For the text-containing cell, return its midpoint in [X, Y] coordinate format. 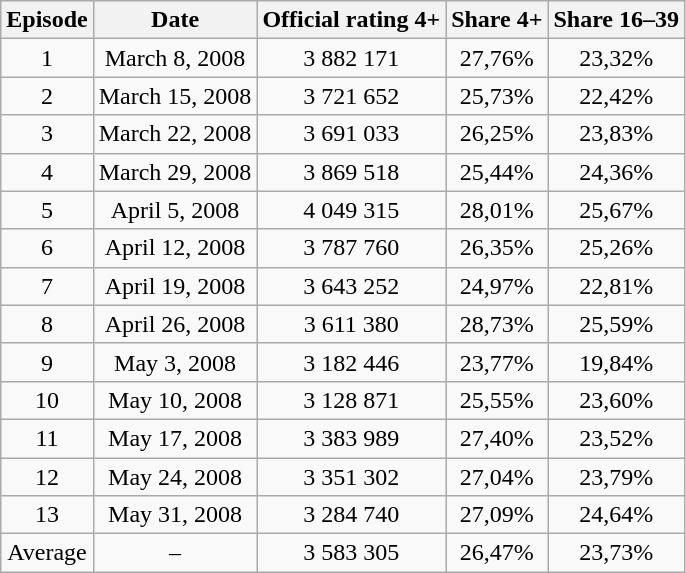
25,44% [497, 172]
23,52% [616, 438]
5 [47, 210]
3 128 871 [352, 400]
Date [175, 20]
6 [47, 248]
26,47% [497, 553]
3 182 446 [352, 362]
April 12, 2008 [175, 248]
Share 16–39 [616, 20]
4 [47, 172]
10 [47, 400]
25,55% [497, 400]
3 882 171 [352, 58]
1 [47, 58]
March 8, 2008 [175, 58]
27,04% [497, 477]
23,73% [616, 553]
May 10, 2008 [175, 400]
23,83% [616, 134]
3 643 252 [352, 286]
3 611 380 [352, 324]
19,84% [616, 362]
May 31, 2008 [175, 515]
26,35% [497, 248]
27,76% [497, 58]
23,60% [616, 400]
22,42% [616, 96]
24,97% [497, 286]
3 869 518 [352, 172]
12 [47, 477]
3 284 740 [352, 515]
May 17, 2008 [175, 438]
March 29, 2008 [175, 172]
Episode [47, 20]
Official rating 4+ [352, 20]
24,36% [616, 172]
April 19, 2008 [175, 286]
3 383 989 [352, 438]
25,26% [616, 248]
26,25% [497, 134]
25,67% [616, 210]
28,01% [497, 210]
8 [47, 324]
– [175, 553]
3 [47, 134]
March 15, 2008 [175, 96]
3 691 033 [352, 134]
3 351 302 [352, 477]
3 787 760 [352, 248]
23,77% [497, 362]
May 24, 2008 [175, 477]
Average [47, 553]
23,79% [616, 477]
May 3, 2008 [175, 362]
April 26, 2008 [175, 324]
13 [47, 515]
27,40% [497, 438]
25,59% [616, 324]
28,73% [497, 324]
7 [47, 286]
24,64% [616, 515]
9 [47, 362]
Share 4+ [497, 20]
27,09% [497, 515]
11 [47, 438]
22,81% [616, 286]
25,73% [497, 96]
2 [47, 96]
March 22, 2008 [175, 134]
3 721 652 [352, 96]
April 5, 2008 [175, 210]
3 583 305 [352, 553]
23,32% [616, 58]
4 049 315 [352, 210]
